Search for the cell housing the specified text and yield its [x, y] center coordinate. 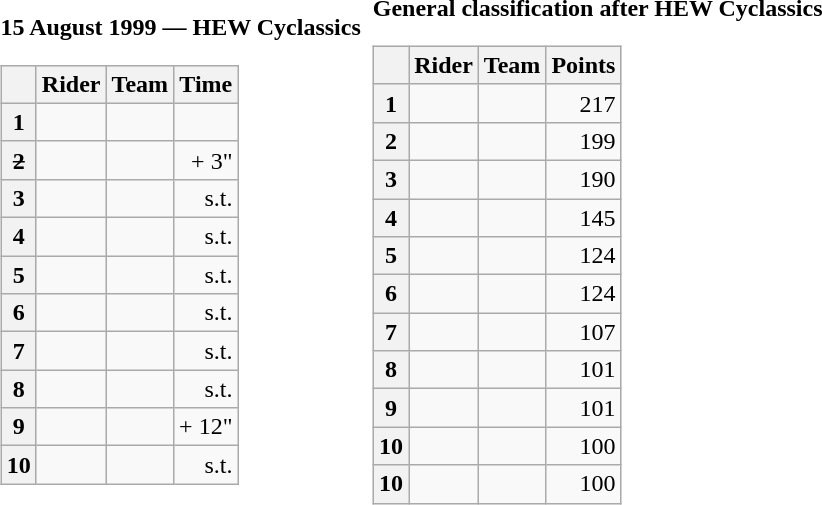
+ 3" [206, 160]
107 [584, 332]
217 [584, 103]
Points [584, 65]
Time [206, 84]
199 [584, 141]
145 [584, 217]
190 [584, 179]
+ 12" [206, 427]
